Identify which cell holds the provided text, then report its [X, Y] central coordinate. 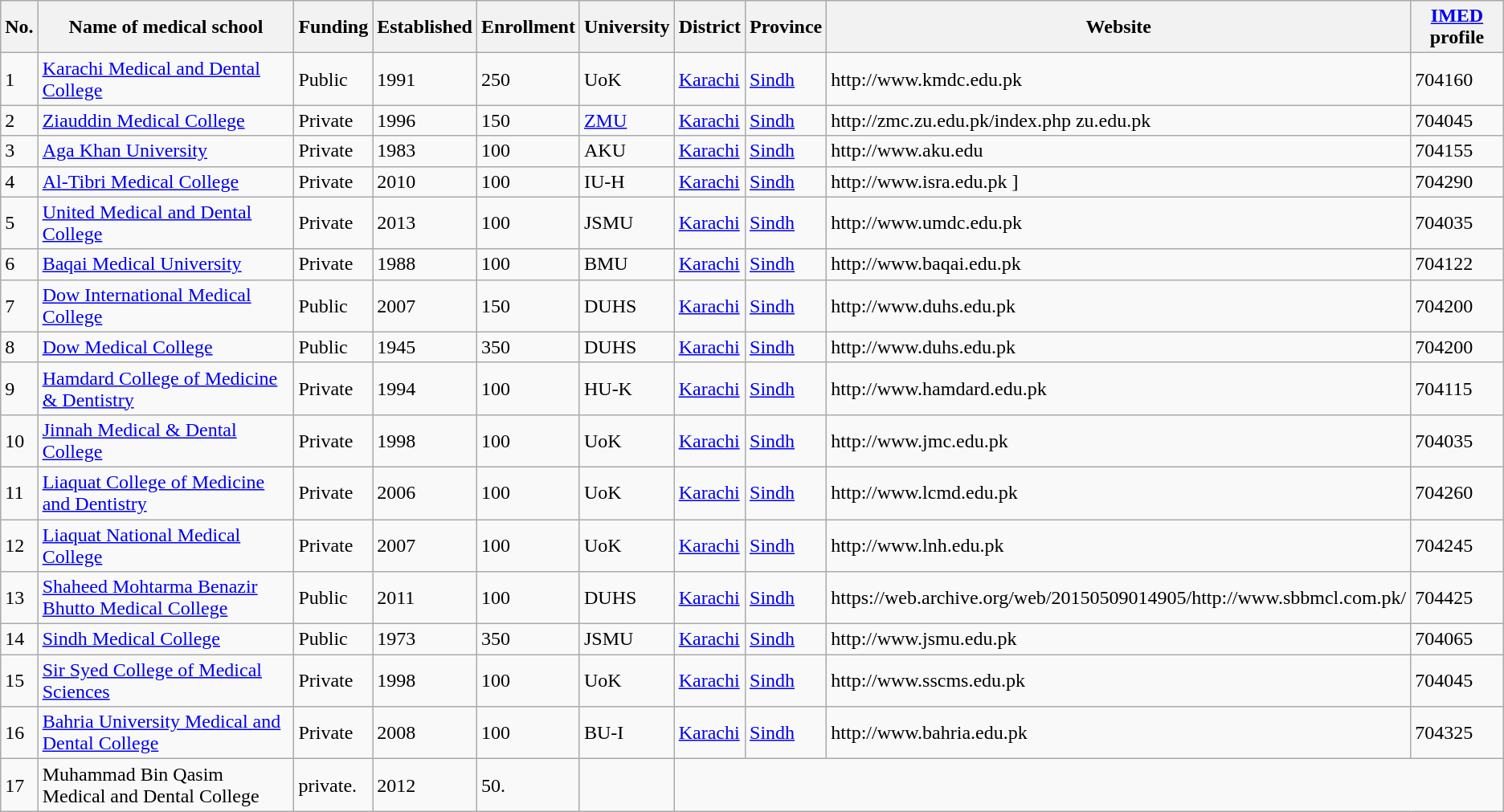
7 [19, 305]
250 [528, 79]
Ziauddin Medical College [166, 120]
1 [19, 79]
http://www.isra.edu.pk ] [1118, 182]
16 [19, 732]
2013 [425, 223]
2008 [425, 732]
10 [19, 440]
12 [19, 545]
1991 [425, 79]
2011 [425, 598]
Jinnah Medical & Dental College [166, 440]
704245 [1457, 545]
Sindh Medical College [166, 639]
http://www.jmc.edu.pk [1118, 440]
2006 [425, 493]
Established [425, 27]
Enrollment [528, 27]
Liaquat National Medical College [166, 545]
1996 [425, 120]
Muhammad Bin Qasim Medical and Dental College [166, 785]
Aga Khan University [166, 151]
AKU [627, 151]
704122 [1457, 264]
BMU [627, 264]
http://www.hamdard.edu.pk [1118, 389]
IMED profile [1457, 27]
University [627, 27]
Dow International Medical College [166, 305]
50. [528, 785]
https://web.archive.org/web/20150509014905/http://www.sbbmcl.com.pk/ [1118, 598]
11 [19, 493]
ZMU [627, 120]
6 [19, 264]
704160 [1457, 79]
704115 [1457, 389]
1988 [425, 264]
No. [19, 27]
http://www.sscms.edu.pk [1118, 681]
2010 [425, 182]
Name of medical school [166, 27]
http://www.aku.edu [1118, 151]
http://www.bahria.edu.pk [1118, 732]
Shaheed Mohtarma Benazir Bhutto Medical College [166, 598]
704325 [1457, 732]
Website [1118, 27]
District [709, 27]
704155 [1457, 151]
Karachi Medical and Dental College [166, 79]
Al-Tibri Medical College [166, 182]
http://www.baqai.edu.pk [1118, 264]
Funding [333, 27]
United Medical and Dental College [166, 223]
14 [19, 639]
http://www.jsmu.edu.pk [1118, 639]
704260 [1457, 493]
Bahria University Medical and Dental College [166, 732]
http://zmc.zu.edu.pk/index.php zu.edu.pk [1118, 120]
Dow Medical College [166, 347]
1973 [425, 639]
private. [333, 785]
http://www.umdc.edu.pk [1118, 223]
4 [19, 182]
BU-I [627, 732]
704065 [1457, 639]
704290 [1457, 182]
2 [19, 120]
15 [19, 681]
13 [19, 598]
Baqai Medical University [166, 264]
http://www.kmdc.edu.pk [1118, 79]
1983 [425, 151]
Hamdard College of Medicine & Dentistry [166, 389]
2012 [425, 785]
17 [19, 785]
HU-K [627, 389]
5 [19, 223]
IU-H [627, 182]
http://www.lnh.edu.pk [1118, 545]
http://www.lcmd.edu.pk [1118, 493]
9 [19, 389]
Province [786, 27]
1994 [425, 389]
3 [19, 151]
8 [19, 347]
704425 [1457, 598]
1945 [425, 347]
Sir Syed College of Medical Sciences [166, 681]
Liaquat College of Medicine and Dentistry [166, 493]
